Extract the [X, Y] coordinate from the center of the cell holding the provided text.  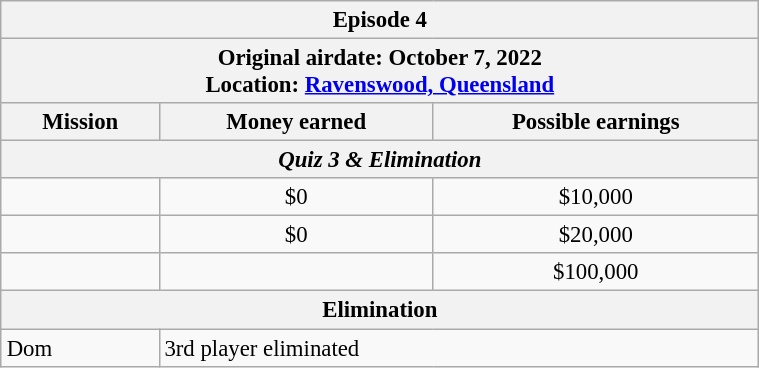
Dom [80, 347]
Quiz 3 & Elimination [380, 160]
$100,000 [596, 272]
Money earned [296, 122]
Possible earnings [596, 122]
Episode 4 [380, 20]
Elimination [380, 310]
Mission [80, 122]
$10,000 [596, 197]
3rd player eliminated [458, 347]
Original airdate: October 7, 2022Location: Ravenswood, Queensland [380, 70]
$20,000 [596, 235]
